Locate the cell with the specified text and output its [x, y] center coordinate. 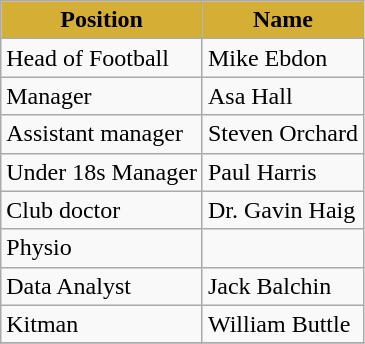
Kitman [102, 324]
Steven Orchard [282, 134]
Under 18s Manager [102, 172]
Club doctor [102, 210]
Physio [102, 248]
Position [102, 20]
Data Analyst [102, 286]
Dr. Gavin Haig [282, 210]
William Buttle [282, 324]
Assistant manager [102, 134]
Paul Harris [282, 172]
Manager [102, 96]
Asa Hall [282, 96]
Jack Balchin [282, 286]
Mike Ebdon [282, 58]
Head of Football [102, 58]
Name [282, 20]
